Scan for the cell matching the given text and deliver its [x, y] coordinate at center. 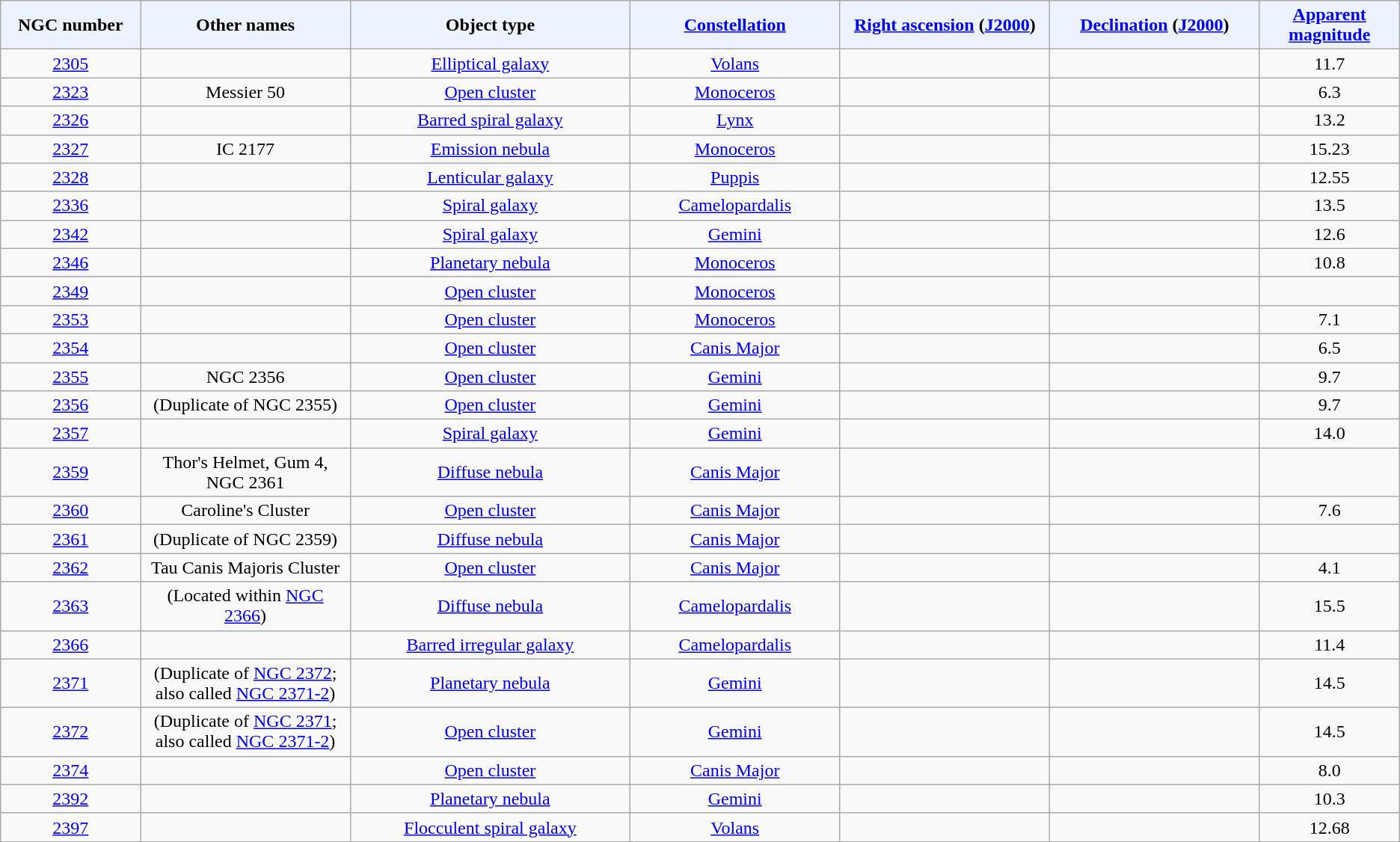
6.3 [1330, 92]
2366 [70, 645]
Other names [245, 25]
2323 [70, 92]
Constellation [734, 25]
2372 [70, 731]
2397 [70, 827]
Lynx [734, 120]
14.0 [1330, 434]
2359 [70, 473]
Emission nebula [490, 149]
Caroline's Cluster [245, 511]
2346 [70, 262]
2328 [70, 177]
(Duplicate of NGC 2355) [245, 405]
12.68 [1330, 827]
15.23 [1330, 149]
Flocculent spiral galaxy [490, 827]
7.1 [1330, 319]
11.4 [1330, 645]
6.5 [1330, 348]
2392 [70, 799]
Apparent magnitude [1330, 25]
13.5 [1330, 206]
(Duplicate of NGC 2359) [245, 539]
Right ascension (J2000) [945, 25]
10.3 [1330, 799]
2349 [70, 291]
Tau Canis Majoris Cluster [245, 568]
NGC 2356 [245, 376]
2342 [70, 234]
(Located within NGC 2366) [245, 606]
2371 [70, 683]
2374 [70, 770]
2305 [70, 64]
12.6 [1330, 234]
10.8 [1330, 262]
Barred irregular galaxy [490, 645]
15.5 [1330, 606]
8.0 [1330, 770]
2357 [70, 434]
2362 [70, 568]
2360 [70, 511]
(Duplicate of NGC 2371; also called NGC 2371-2) [245, 731]
2327 [70, 149]
Puppis [734, 177]
2355 [70, 376]
Messier 50 [245, 92]
2353 [70, 319]
12.55 [1330, 177]
2361 [70, 539]
Declination (J2000) [1155, 25]
13.2 [1330, 120]
7.6 [1330, 511]
IC 2177 [245, 149]
4.1 [1330, 568]
2356 [70, 405]
2326 [70, 120]
11.7 [1330, 64]
Barred spiral galaxy [490, 120]
Object type [490, 25]
2354 [70, 348]
NGC number [70, 25]
Thor's Helmet, Gum 4, NGC 2361 [245, 473]
2363 [70, 606]
Lenticular galaxy [490, 177]
Elliptical galaxy [490, 64]
2336 [70, 206]
(Duplicate of NGC 2372; also called NGC 2371-2) [245, 683]
